Detect which cell encompasses the target text, then output its (x, y) center coordinate. 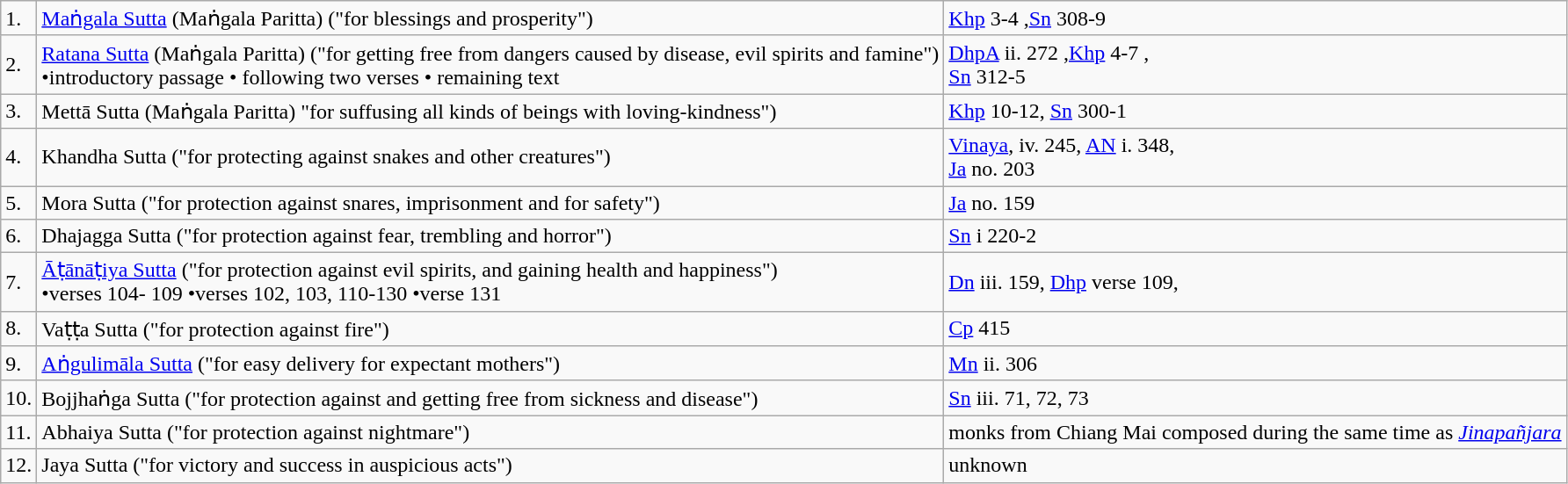
1. (19, 18)
unknown (1255, 466)
Bojjhaṅga Sutta ("for protection against and getting free from sickness and disease") (490, 398)
Maṅgala Sutta (Maṅgala Paritta) ("for blessings and prosperity") (490, 18)
Ja no. 159 (1255, 203)
Mora Sutta ("for protection against snares, imprisonment and for safety") (490, 203)
Jaya Sutta ("for victory and success in auspicious acts") (490, 466)
Dhajagga Sutta ("for protection against fear, trembling and horror") (490, 236)
5. (19, 203)
Khp 3-4 ,Sn 308-9 (1255, 18)
Āṭānāṭiya Sutta ("for protection against evil spirits, and gaining health and happiness")•verses 104- 109 •verses 102, 103, 110-130 •verse 131 (490, 283)
monks from Chiang Mai composed during the same time as Jinapañjara (1255, 432)
6. (19, 236)
Vinaya, iv. 245, AN i. 348,Ja no. 203 (1255, 156)
Vaṭṭa Sutta ("for protection against fire") (490, 329)
11. (19, 432)
Dn iii. 159, Dhp verse 109, (1255, 283)
DhpA ii. 272 ,Khp 4-7 ,Sn 312-5 (1255, 65)
4. (19, 156)
Abhaiya Sutta ("for protection against nightmare") (490, 432)
3. (19, 112)
7. (19, 283)
Khandha Sutta ("for protecting against snakes and other creatures") (490, 156)
10. (19, 398)
Sn i 220-2 (1255, 236)
12. (19, 466)
8. (19, 329)
Cp 415 (1255, 329)
Mn ii. 306 (1255, 364)
Aṅgulimāla Sutta ("for easy delivery for expectant mothers") (490, 364)
9. (19, 364)
Sn iii. 71, 72, 73 (1255, 398)
2. (19, 65)
Mettā Sutta (Maṅgala Paritta) "for suffusing all kinds of beings with loving-kindness") (490, 112)
Khp 10-12, Sn 300-1 (1255, 112)
